Return (x, y) of the center of cell containing provided text 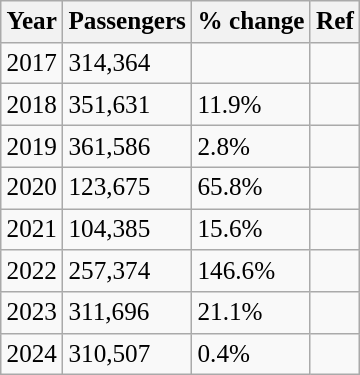
65.8% (252, 188)
361,586 (128, 146)
257,374 (128, 271)
351,631 (128, 105)
2.8% (252, 146)
311,696 (128, 313)
% change (252, 22)
2018 (32, 105)
310,507 (128, 354)
123,675 (128, 188)
2022 (32, 271)
2017 (32, 63)
Ref (334, 22)
2020 (32, 188)
2024 (32, 354)
Passengers (128, 22)
104,385 (128, 229)
2021 (32, 229)
11.9% (252, 105)
2023 (32, 313)
15.6% (252, 229)
314,364 (128, 63)
2019 (32, 146)
0.4% (252, 354)
Year (32, 22)
21.1% (252, 313)
146.6% (252, 271)
